Provide the (X, Y) coordinate of the cell's center where the given text is located.  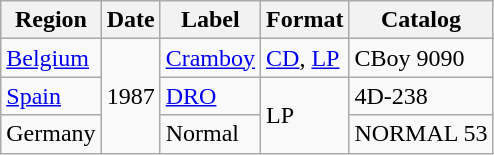
4D-238 (421, 96)
Belgium (51, 58)
CD, LP (305, 58)
Label (210, 20)
LP (305, 115)
Catalog (421, 20)
Format (305, 20)
1987 (130, 96)
Date (130, 20)
Germany (51, 134)
NORMAL 53 (421, 134)
Cramboy (210, 58)
Normal (210, 134)
Region (51, 20)
CBoy 9090 (421, 58)
DRO (210, 96)
Spain (51, 96)
